Scan for the cell matching the given text and deliver its (x, y) coordinate at center. 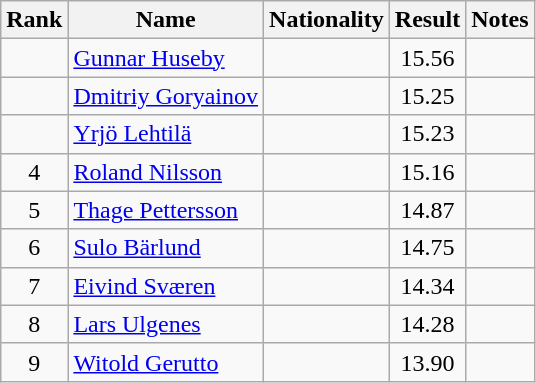
8 (34, 324)
Gunnar Huseby (166, 58)
Name (166, 20)
15.56 (427, 58)
15.16 (427, 172)
7 (34, 286)
Sulo Bärlund (166, 248)
14.28 (427, 324)
Yrjö Lehtilä (166, 134)
Nationality (327, 20)
Eivind Sværen (166, 286)
Result (427, 20)
Thage Pettersson (166, 210)
Lars Ulgenes (166, 324)
6 (34, 248)
9 (34, 362)
Roland Nilsson (166, 172)
4 (34, 172)
5 (34, 210)
15.23 (427, 134)
15.25 (427, 96)
Notes (500, 20)
14.75 (427, 248)
13.90 (427, 362)
14.34 (427, 286)
Rank (34, 20)
14.87 (427, 210)
Dmitriy Goryainov (166, 96)
Witold Gerutto (166, 362)
